Find where the given text appears and provide that cell's center as (x, y) coordinate. 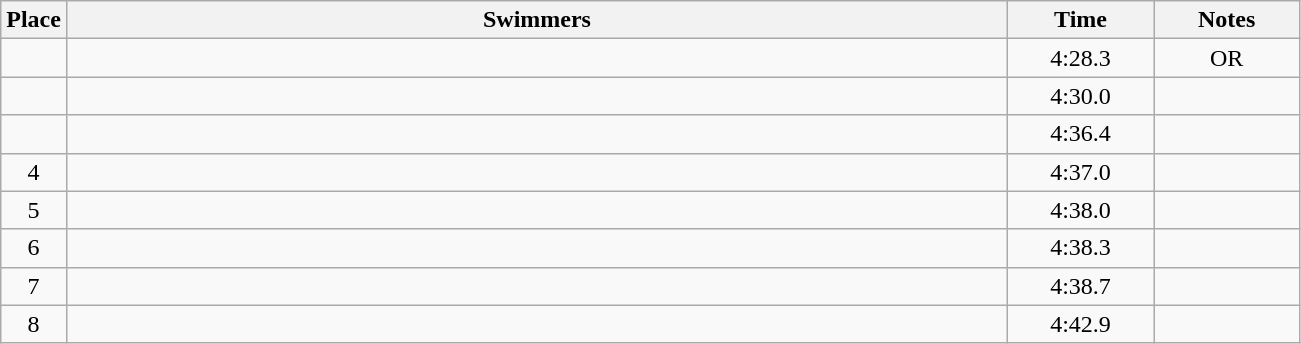
Place (34, 20)
Time (1081, 20)
4:38.0 (1081, 210)
Notes (1227, 20)
4:42.9 (1081, 324)
OR (1227, 58)
Swimmers (536, 20)
4:36.4 (1081, 134)
4:30.0 (1081, 96)
4:38.3 (1081, 248)
4:37.0 (1081, 172)
4:28.3 (1081, 58)
7 (34, 286)
6 (34, 248)
4 (34, 172)
8 (34, 324)
5 (34, 210)
4:38.7 (1081, 286)
